Pinpoint the cell where the given text exists, returning its [x, y] midpoint coordinate. 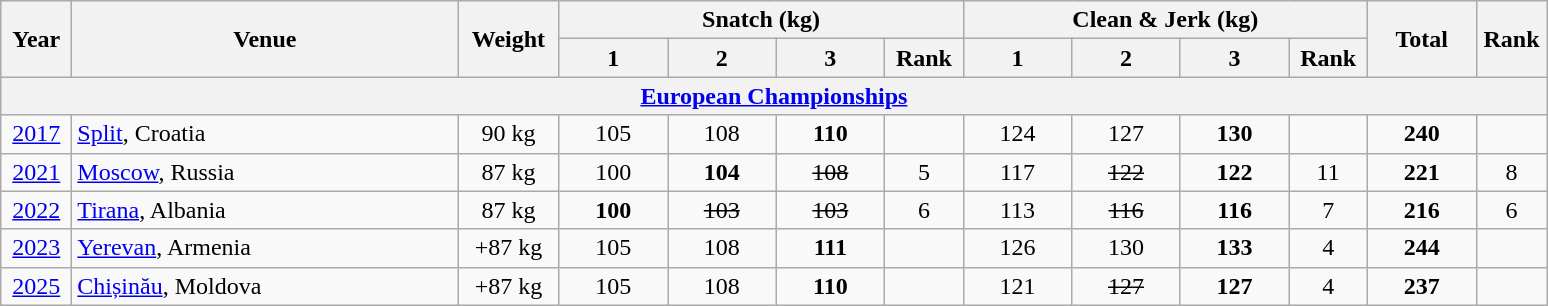
Total [1422, 39]
2017 [36, 134]
2023 [36, 248]
Weight [508, 39]
Yerevan, Armenia [265, 248]
244 [1422, 248]
216 [1422, 210]
11 [1328, 172]
Clean & Jerk (kg) [1165, 20]
Year [36, 39]
111 [830, 248]
5 [924, 172]
237 [1422, 286]
117 [1018, 172]
90 kg [508, 134]
121 [1018, 286]
2021 [36, 172]
Venue [265, 39]
113 [1018, 210]
240 [1422, 134]
Moscow, Russia [265, 172]
2022 [36, 210]
Snatch (kg) [761, 20]
7 [1328, 210]
104 [722, 172]
Split, Croatia [265, 134]
126 [1018, 248]
Chișinău, Moldova [265, 286]
124 [1018, 134]
133 [1234, 248]
221 [1422, 172]
European Championships [774, 96]
8 [1512, 172]
Tirana, Albania [265, 210]
2025 [36, 286]
